Capture the cell that displays the provided text and extract its [x, y] central coordinate. 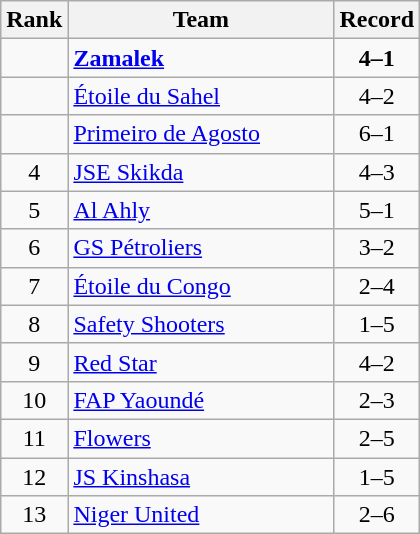
10 [34, 400]
2–5 [377, 438]
4 [34, 172]
JSE Skikda [201, 172]
JS Kinshasa [201, 477]
11 [34, 438]
3–2 [377, 248]
4–1 [377, 58]
6–1 [377, 134]
GS Pétroliers [201, 248]
13 [34, 515]
Rank [34, 20]
Niger United [201, 515]
4–3 [377, 172]
Étoile du Congo [201, 286]
2–6 [377, 515]
9 [34, 362]
8 [34, 324]
5 [34, 210]
Al Ahly [201, 210]
Red Star [201, 362]
FAP Yaoundé [201, 400]
Team [201, 20]
Record [377, 20]
6 [34, 248]
Étoile du Sahel [201, 96]
Zamalek [201, 58]
Safety Shooters [201, 324]
12 [34, 477]
7 [34, 286]
5–1 [377, 210]
Primeiro de Agosto [201, 134]
Flowers [201, 438]
2–4 [377, 286]
2–3 [377, 400]
